Pinpoint the cell where the given text exists, returning its (X, Y) midpoint coordinate. 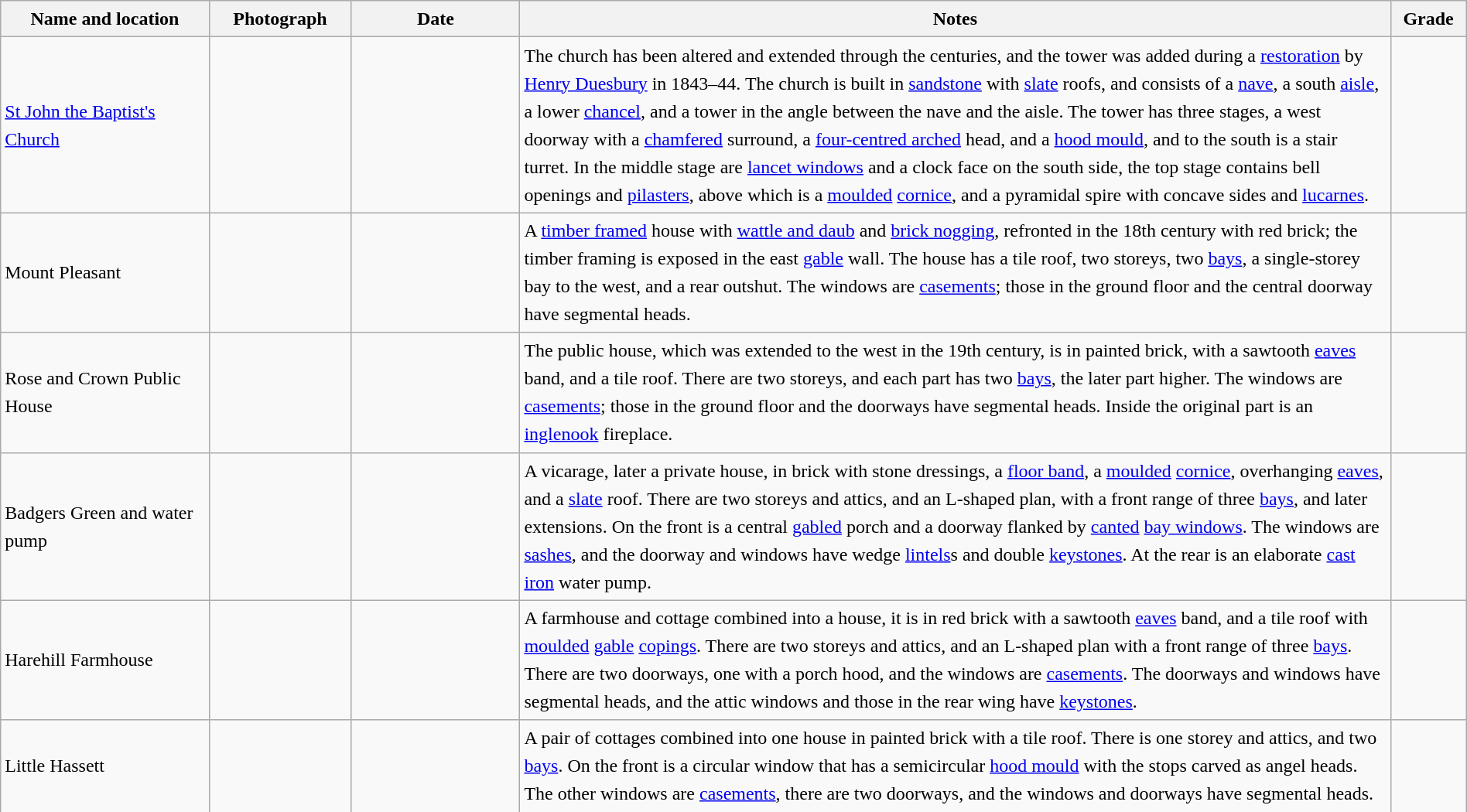
Grade (1428, 19)
St John the Baptist's Church (105, 125)
Rose and Crown Public House (105, 393)
Badgers Green and water pump (105, 526)
Little Hassett (105, 766)
Harehill Farmhouse (105, 660)
Date (436, 19)
Name and location (105, 19)
Mount Pleasant (105, 272)
Notes (955, 19)
Photograph (280, 19)
